Return the [X, Y] coordinate for the center point of the cell that contains the specified text.  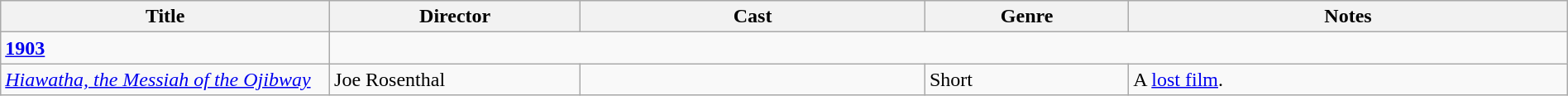
Short [1026, 79]
Joe Rosenthal [455, 79]
A lost film. [1348, 79]
1903 [165, 48]
Hiawatha, the Messiah of the Ojibway [165, 79]
Cast [753, 17]
Notes [1348, 17]
Director [455, 17]
Genre [1026, 17]
Title [165, 17]
